Output the [x, y] coordinate of the center of the cell containing the given text.  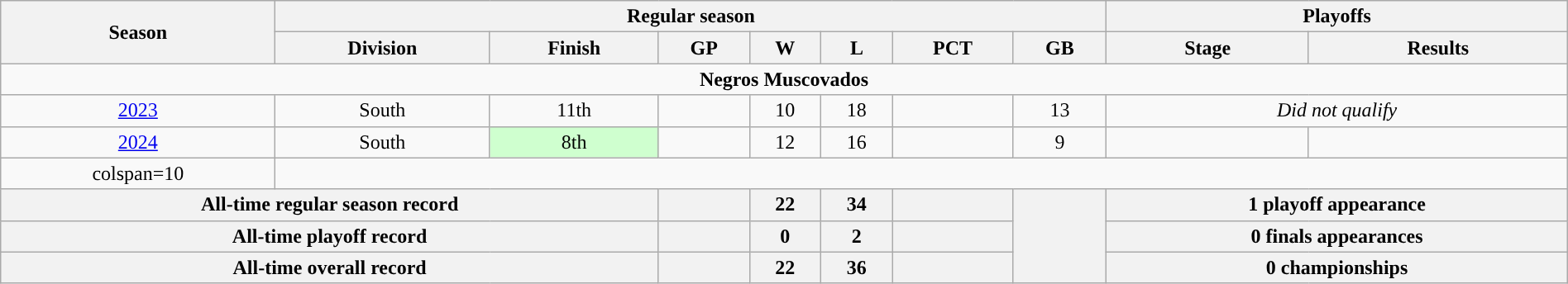
Results [1437, 48]
13 [1060, 111]
2023 [138, 111]
L [857, 48]
GP [704, 48]
All-time regular season record [330, 205]
2024 [138, 142]
2 [857, 236]
Regular season [691, 17]
Did not qualify [1336, 111]
Stage [1207, 48]
11th [574, 111]
colspan=10 [138, 173]
1 playoff appearance [1336, 205]
All-time playoff record [330, 236]
8th [574, 142]
W [786, 48]
0 [786, 236]
GB [1060, 48]
Season [138, 32]
Negros Muscovados [784, 79]
0 championships [1336, 267]
Division [382, 48]
0 finals appearances [1336, 236]
PCT [953, 48]
34 [857, 205]
16 [857, 142]
Finish [574, 48]
All-time overall record [330, 267]
18 [857, 111]
9 [1060, 142]
12 [786, 142]
Playoffs [1336, 17]
10 [786, 111]
36 [857, 267]
